Identify which cell holds the provided text, then report its (X, Y) central coordinate. 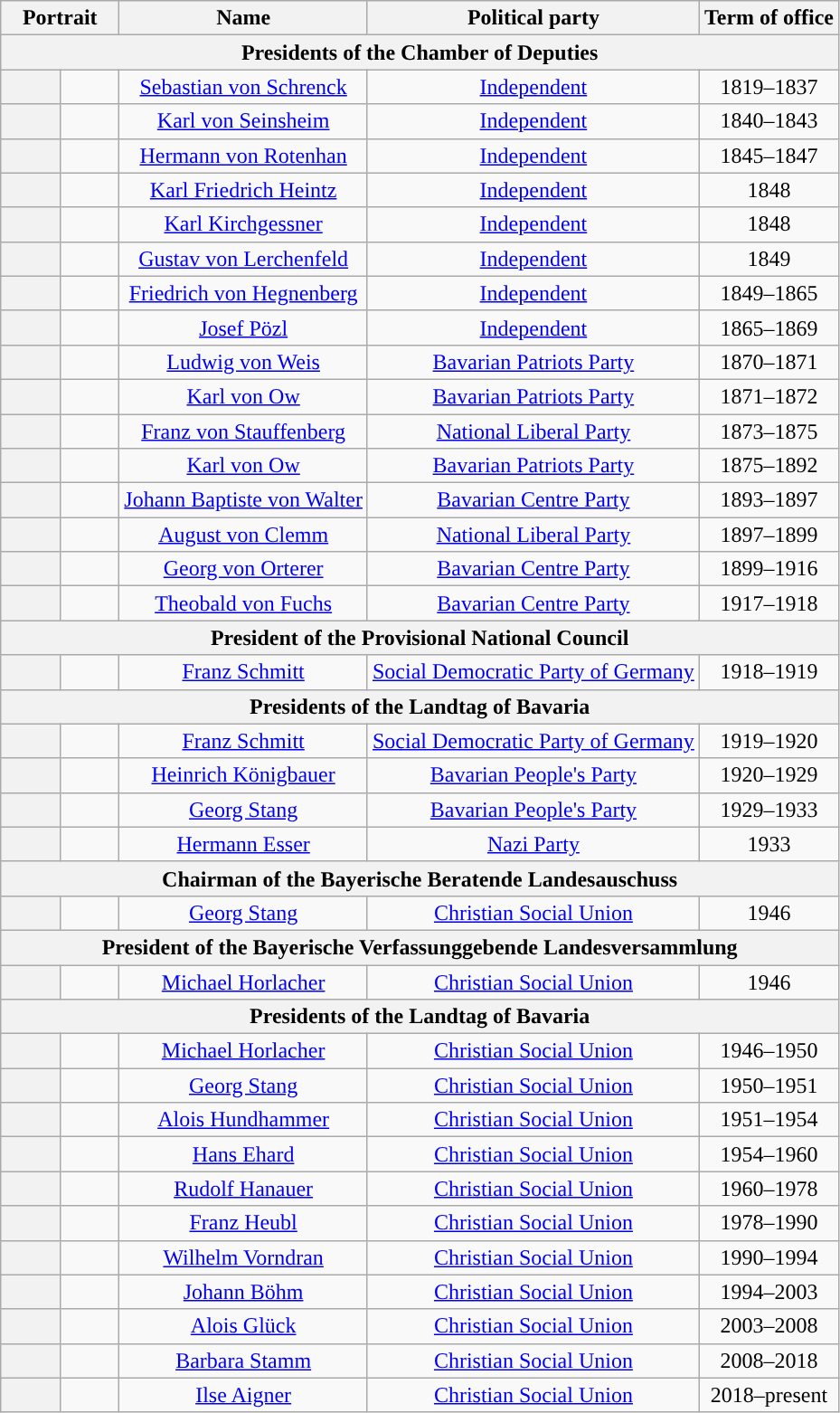
Ilse Aigner (244, 1395)
Franz Heubl (244, 1223)
Karl Kirchgessner (244, 224)
Josef Pözl (244, 327)
1873–1875 (769, 431)
Hans Ehard (244, 1154)
1893–1897 (769, 500)
1865–1869 (769, 327)
Barbara Stamm (244, 1361)
1871–1872 (769, 396)
Ludwig von Weis (244, 362)
1849 (769, 259)
Franz von Stauffenberg (244, 431)
1897–1899 (769, 535)
Georg von Orterer (244, 569)
Term of office (769, 18)
1899–1916 (769, 569)
1951–1954 (769, 1120)
August von Clemm (244, 535)
1950–1951 (769, 1086)
1917–1918 (769, 603)
President of the Bayerische Verfassunggebende Landesversammlung (420, 947)
1819–1837 (769, 87)
1845–1847 (769, 156)
Karl Friedrich Heintz (244, 190)
Johann Böhm (244, 1292)
1918–1919 (769, 672)
Heinrich Königbauer (244, 775)
Name (244, 18)
2018–present (769, 1395)
Wilhelm Vorndran (244, 1257)
1920–1929 (769, 775)
Gustav von Lerchenfeld (244, 259)
1840–1843 (769, 121)
1994–2003 (769, 1292)
1933 (769, 844)
Alois Hundhammer (244, 1120)
Hermann Esser (244, 844)
1960–1978 (769, 1189)
President of the Provisional National Council (420, 638)
Presidents of the Chamber of Deputies (420, 52)
Portrait (60, 18)
Johann Baptiste von Walter (244, 500)
1954–1960 (769, 1154)
1978–1990 (769, 1223)
Political party (533, 18)
1929–1933 (769, 810)
Friedrich von Hegnenberg (244, 293)
Alois Glück (244, 1326)
1990–1994 (769, 1257)
1849–1865 (769, 293)
1919–1920 (769, 741)
1946–1950 (769, 1051)
1875–1892 (769, 466)
2008–2018 (769, 1361)
2003–2008 (769, 1326)
Nazi Party (533, 844)
Rudolf Hanauer (244, 1189)
Sebastian von Schrenck (244, 87)
1870–1871 (769, 362)
Hermann von Rotenhan (244, 156)
Karl von Seinsheim (244, 121)
Chairman of the Bayerische Beratende Landesauschuss (420, 878)
Theobald von Fuchs (244, 603)
